Search for the cell housing the specified text and yield its [X, Y] center coordinate. 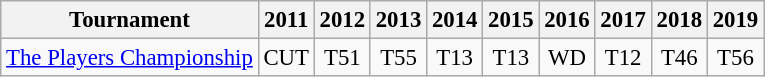
CUT [286, 58]
T55 [398, 58]
2019 [735, 20]
T51 [342, 58]
T56 [735, 58]
2012 [342, 20]
T12 [623, 58]
WD [567, 58]
2011 [286, 20]
2018 [679, 20]
2016 [567, 20]
Tournament [130, 20]
T46 [679, 58]
The Players Championship [130, 58]
2014 [455, 20]
2015 [511, 20]
2017 [623, 20]
2013 [398, 20]
